Scan for the cell matching the given text and deliver its (X, Y) coordinate at center. 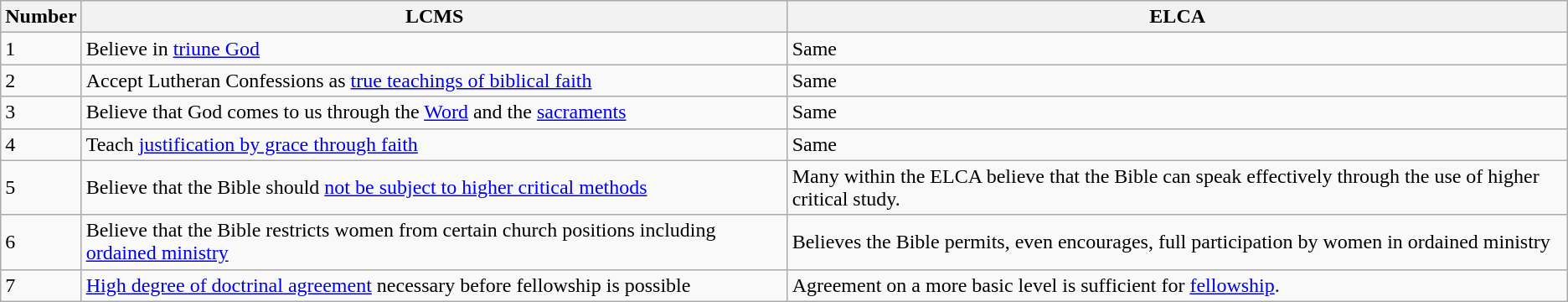
ELCA (1178, 17)
1 (41, 49)
High degree of doctrinal agreement necessary before fellowship is possible (434, 285)
Accept Lutheran Confessions as true teachings of biblical faith (434, 81)
Number (41, 17)
LCMS (434, 17)
6 (41, 242)
Believe that God comes to us through the Word and the sacraments (434, 112)
4 (41, 144)
Believe that the Bible restricts women from certain church positions including ordained ministry (434, 242)
Agreement on a more basic level is sufficient for fellowship. (1178, 285)
2 (41, 81)
3 (41, 112)
Many within the ELCA believe that the Bible can speak effectively through the use of higher critical study. (1178, 188)
Believes the Bible permits, even encourages, full participation by women in ordained ministry (1178, 242)
5 (41, 188)
Teach justification by grace through faith (434, 144)
7 (41, 285)
Believe that the Bible should not be subject to higher critical methods (434, 188)
Believe in triune God (434, 49)
